Return (X, Y) of the center of cell containing provided text 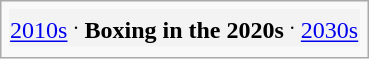
2010s . Boxing in the 2020s . 2030s (184, 27)
